Locate the cell with the specified text and output its [x, y] center coordinate. 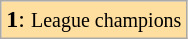
1: League champions [94, 20]
